From the cell containing the given text, extract its center point as [X, Y] coordinate. 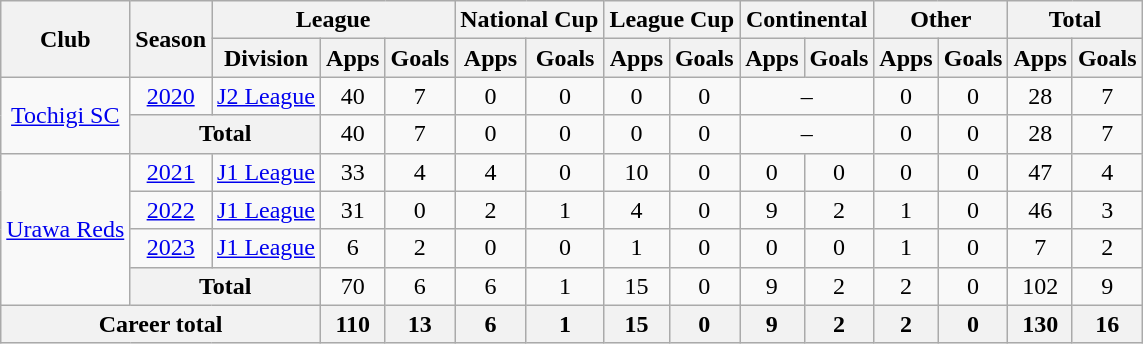
League Cup [672, 20]
Division [266, 58]
Club [66, 39]
Continental [807, 20]
46 [1040, 210]
Tochigi SC [66, 115]
J2 League [266, 96]
70 [353, 286]
33 [353, 172]
16 [1107, 324]
110 [353, 324]
2021 [171, 172]
47 [1040, 172]
National Cup [530, 20]
102 [1040, 286]
Urawa Reds [66, 229]
10 [636, 172]
2020 [171, 96]
2023 [171, 248]
2022 [171, 210]
Career total [161, 324]
Season [171, 39]
Other [941, 20]
3 [1107, 210]
31 [353, 210]
League [334, 20]
13 [420, 324]
130 [1040, 324]
